Scan for the cell matching the given text and deliver its (X, Y) coordinate at center. 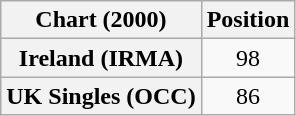
UK Singles (OCC) (101, 96)
86 (248, 96)
98 (248, 58)
Chart (2000) (101, 20)
Position (248, 20)
Ireland (IRMA) (101, 58)
